Identify which cell holds the provided text, then report its [X, Y] central coordinate. 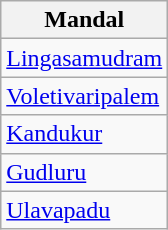
Kandukur [84, 134]
Ulavapadu [84, 210]
Lingasamudram [84, 58]
Gudluru [84, 172]
Mandal [84, 20]
Voletivaripalem [84, 96]
